Scan for the cell matching the given text and deliver its [x, y] coordinate at center. 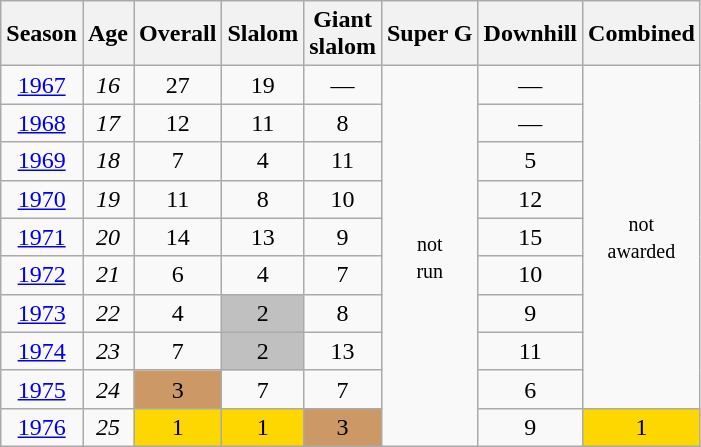
Season [42, 34]
1975 [42, 389]
1974 [42, 351]
16 [108, 85]
1967 [42, 85]
Super G [430, 34]
1970 [42, 199]
Overall [178, 34]
5 [530, 161]
18 [108, 161]
23 [108, 351]
17 [108, 123]
Downhill [530, 34]
Age [108, 34]
21 [108, 275]
1976 [42, 427]
27 [178, 85]
15 [530, 237]
Combined [642, 34]
25 [108, 427]
Giantslalom [343, 34]
Slalom [263, 34]
1969 [42, 161]
notrun [430, 256]
1968 [42, 123]
24 [108, 389]
14 [178, 237]
notawarded [642, 238]
1972 [42, 275]
1971 [42, 237]
1973 [42, 313]
22 [108, 313]
20 [108, 237]
